Capture the cell that displays the provided text and extract its [X, Y] central coordinate. 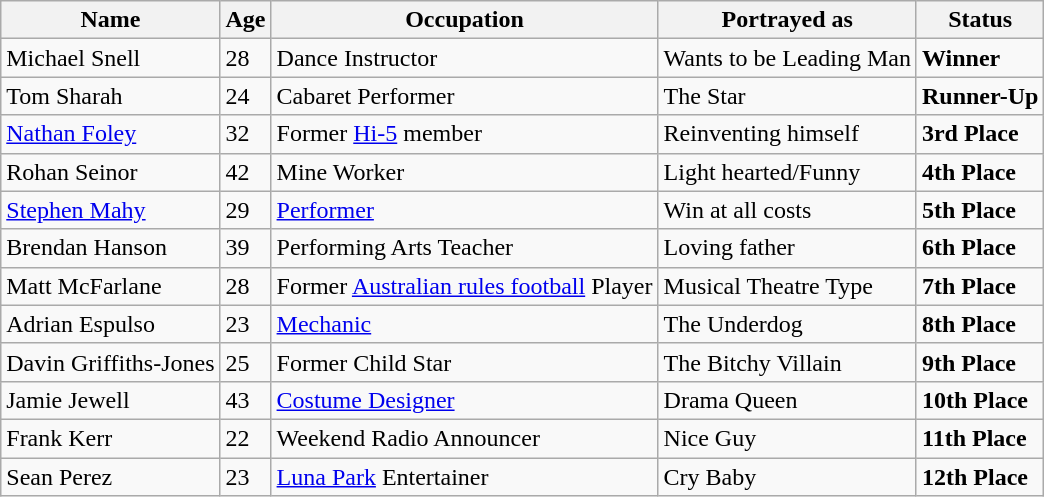
Stephen Mahy [110, 210]
Cry Baby [787, 477]
3rd Place [980, 134]
Nathan Foley [110, 134]
Frank Kerr [110, 438]
The Bitchy Villain [787, 362]
Occupation [464, 20]
Winner [980, 58]
Drama Queen [787, 400]
Former Hi-5 member [464, 134]
8th Place [980, 324]
Dance Instructor [464, 58]
Reinventing himself [787, 134]
Adrian Espulso [110, 324]
12th Place [980, 477]
5th Place [980, 210]
Name [110, 20]
Former Australian rules football Player [464, 286]
Brendan Hanson [110, 248]
22 [246, 438]
Performer [464, 210]
Michael Snell [110, 58]
Jamie Jewell [110, 400]
11th Place [980, 438]
Davin Griffiths-Jones [110, 362]
Nice Guy [787, 438]
43 [246, 400]
32 [246, 134]
Win at all costs [787, 210]
Status [980, 20]
Light hearted/Funny [787, 172]
Runner-Up [980, 96]
10th Place [980, 400]
Portrayed as [787, 20]
Tom Sharah [110, 96]
Rohan Seinor [110, 172]
Sean Perez [110, 477]
6th Place [980, 248]
4th Place [980, 172]
Wants to be Leading Man [787, 58]
The Underdog [787, 324]
Matt McFarlane [110, 286]
Performing Arts Teacher [464, 248]
24 [246, 96]
Costume Designer [464, 400]
The Star [787, 96]
Musical Theatre Type [787, 286]
Weekend Radio Announcer [464, 438]
39 [246, 248]
Cabaret Performer [464, 96]
Luna Park Entertainer [464, 477]
Loving father [787, 248]
Age [246, 20]
Former Child Star [464, 362]
25 [246, 362]
29 [246, 210]
7th Place [980, 286]
9th Place [980, 362]
42 [246, 172]
Mine Worker [464, 172]
Mechanic [464, 324]
